From the cell containing the given text, extract its center point as [x, y] coordinate. 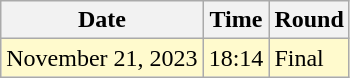
18:14 [236, 58]
Date [102, 20]
Final [309, 58]
November 21, 2023 [102, 58]
Round [309, 20]
Time [236, 20]
